From the cell containing the given text, extract its center point as (x, y) coordinate. 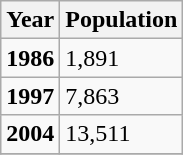
1997 (30, 96)
Population (122, 20)
7,863 (122, 96)
1,891 (122, 58)
Year (30, 20)
1986 (30, 58)
2004 (30, 134)
13,511 (122, 134)
